Determine the (X, Y) coordinate at the center of the cell enclosing the given text.  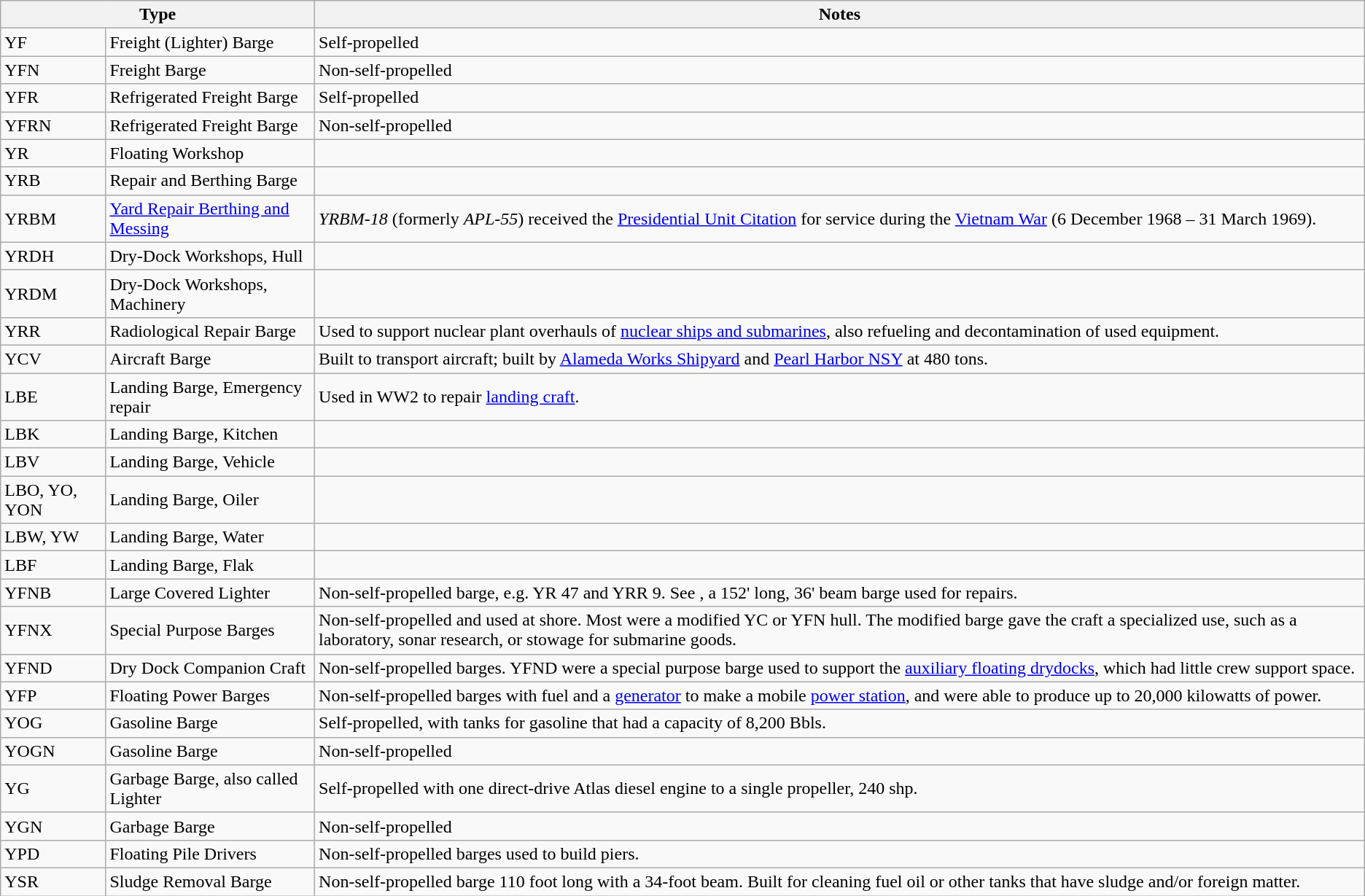
YF (53, 42)
Dry Dock Companion Craft (210, 668)
YPD (53, 854)
YRDM (53, 293)
Freight (Lighter) Barge (210, 42)
Floating Pile Drivers (210, 854)
Notes (840, 15)
YFRN (53, 125)
Built to transport aircraft; built by Alameda Works Shipyard and Pearl Harbor NSY at 480 tons. (840, 359)
YFN (53, 70)
YG (53, 789)
Yard Repair Berthing and Messing (210, 219)
Large Covered Lighter (210, 593)
YRBM-18 (formerly APL-55) received the Presidential Unit Citation for service during the Vietnam War (6 December 1968 – 31 March 1969). (840, 219)
YRR (53, 331)
Used in WW2 to repair landing craft. (840, 397)
Garbage Barge (210, 826)
Landing Barge, Vehicle (210, 462)
YRDH (53, 256)
YFND (53, 668)
Garbage Barge, also called Lighter (210, 789)
Radiological Repair Barge (210, 331)
Non-self-propelled barge, e.g. YR 47 and YRR 9. See , a 152' long, 36' beam barge used for repairs. (840, 593)
LBF (53, 565)
Landing Barge, Kitchen (210, 435)
YOG (53, 723)
Non-self-propelled barges used to build piers. (840, 854)
LBE (53, 397)
Landing Barge, Oiler (210, 500)
Aircraft Barge (210, 359)
LBV (53, 462)
LBO, YO, YON (53, 500)
Sludge Removal Barge (210, 881)
Non-self-propelled barges with fuel and a generator to make a mobile power station, and were able to produce up to 20,000 kilowatts of power. (840, 696)
Non-self-propelled barges. YFND were a special purpose barge used to support the auxiliary floating drydocks, which had little crew support space. (840, 668)
Landing Barge, Water (210, 537)
YFP (53, 696)
YR (53, 153)
Special Purpose Barges (210, 630)
Dry-Dock Workshops, Hull (210, 256)
Repair and Berthing Barge (210, 181)
YSR (53, 881)
LBK (53, 435)
Self-propelled with one direct-drive Atlas diesel engine to a single propeller, 240 shp. (840, 789)
Type (157, 15)
YOGN (53, 751)
Landing Barge, Flak (210, 565)
YGN (53, 826)
YFR (53, 98)
YFNB (53, 593)
YRB (53, 181)
YRBM (53, 219)
Dry-Dock Workshops, Machinery (210, 293)
YCV (53, 359)
Non-self-propelled barge 110 foot long with a 34-foot beam. Built for cleaning fuel oil or other tanks that have sludge and/or foreign matter. (840, 881)
LBW, YW (53, 537)
Floating Power Barges (210, 696)
YFNX (53, 630)
Self-propelled, with tanks for gasoline that had a capacity of 8,200 Bbls. (840, 723)
Landing Barge, Emergency repair (210, 397)
Floating Workshop (210, 153)
Freight Barge (210, 70)
Used to support nuclear plant overhauls of nuclear ships and submarines, also refueling and decontamination of used equipment. (840, 331)
